Determine the (x, y) coordinate at the center of the cell enclosing the given text.  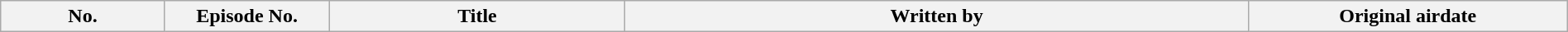
Title (477, 16)
No. (83, 16)
Episode No. (246, 16)
Written by (936, 16)
Original airdate (1408, 16)
